Pinpoint the cell where the given text exists, returning its (X, Y) midpoint coordinate. 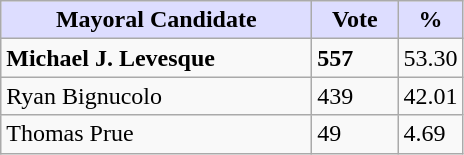
Mayoral Candidate (156, 20)
Vote (355, 20)
42.01 (430, 96)
557 (355, 58)
4.69 (430, 134)
Ryan Bignucolo (156, 96)
Thomas Prue (156, 134)
53.30 (430, 58)
% (430, 20)
439 (355, 96)
49 (355, 134)
Michael J. Levesque (156, 58)
